From the cell containing the given text, extract its center point as (X, Y) coordinate. 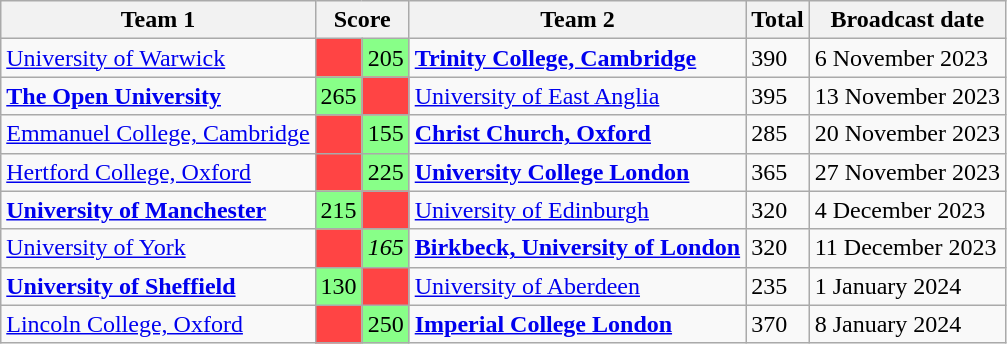
University College London (577, 172)
Emmanuel College, Cambridge (158, 134)
Imperial College London (577, 324)
6 November 2023 (907, 58)
Team 2 (577, 20)
20 November 2023 (907, 134)
390 (778, 58)
Score (362, 20)
4 December 2023 (907, 210)
Lincoln College, Oxford (158, 324)
8 January 2024 (907, 324)
225 (386, 172)
265 (338, 96)
University of East Anglia (577, 96)
1 January 2024 (907, 286)
215 (338, 210)
University of Edinburgh (577, 210)
Broadcast date (907, 20)
Hertford College, Oxford (158, 172)
University of Sheffield (158, 286)
Trinity College, Cambridge (577, 58)
370 (778, 324)
11 December 2023 (907, 248)
Total (778, 20)
365 (778, 172)
Team 1 (158, 20)
University of Aberdeen (577, 286)
205 (386, 58)
27 November 2023 (907, 172)
University of York (158, 248)
285 (778, 134)
13 November 2023 (907, 96)
155 (386, 134)
Birkbeck, University of London (577, 248)
University of Warwick (158, 58)
University of Manchester (158, 210)
395 (778, 96)
Christ Church, Oxford (577, 134)
250 (386, 324)
130 (338, 286)
165 (386, 248)
The Open University (158, 96)
235 (778, 286)
